Identify which cell holds the provided text, then report its [X, Y] central coordinate. 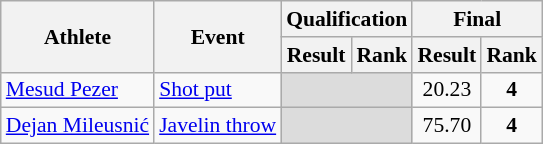
Dejan Mileusnić [78, 126]
Mesud Pezer [78, 90]
Event [218, 36]
Qualification [346, 19]
Shot put [218, 90]
75.70 [446, 126]
Final [476, 19]
Javelin throw [218, 126]
20.23 [446, 90]
Athlete [78, 36]
